Scan for the cell matching the given text and deliver its [X, Y] coordinate at center. 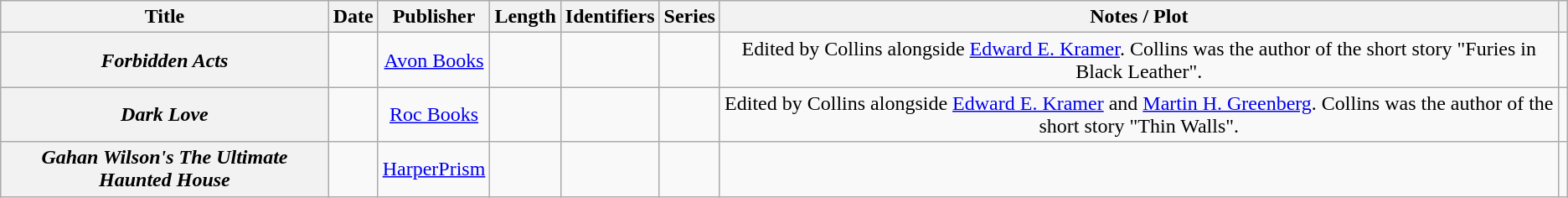
HarperPrism [434, 169]
Edited by Collins alongside Edward E. Kramer. Collins was the author of the short story "Furies in Black Leather". [1139, 60]
Series [689, 17]
Roc Books [434, 114]
Gahan Wilson's The Ultimate Haunted House [164, 169]
Avon Books [434, 60]
Date [353, 17]
Edited by Collins alongside Edward E. Kramer and Martin H. Greenberg. Collins was the author of the short story "Thin Walls". [1139, 114]
Title [164, 17]
Notes / Plot [1139, 17]
Forbidden Acts [164, 60]
Length [525, 17]
Identifiers [610, 17]
Dark Love [164, 114]
Publisher [434, 17]
